Identify which cell holds the provided text, then report its [X, Y] central coordinate. 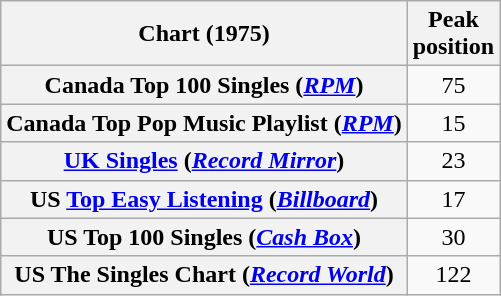
23 [453, 161]
US The Singles Chart (Record World) [204, 275]
Canada Top 100 Singles (RPM) [204, 85]
Peakposition [453, 34]
17 [453, 199]
US Top Easy Listening (Billboard) [204, 199]
30 [453, 237]
Canada Top Pop Music Playlist (RPM) [204, 123]
122 [453, 275]
UK Singles (Record Mirror) [204, 161]
15 [453, 123]
US Top 100 Singles (Cash Box) [204, 237]
75 [453, 85]
Chart (1975) [204, 34]
